Provide the [X, Y] coordinate of the cell's center where the given text is located.  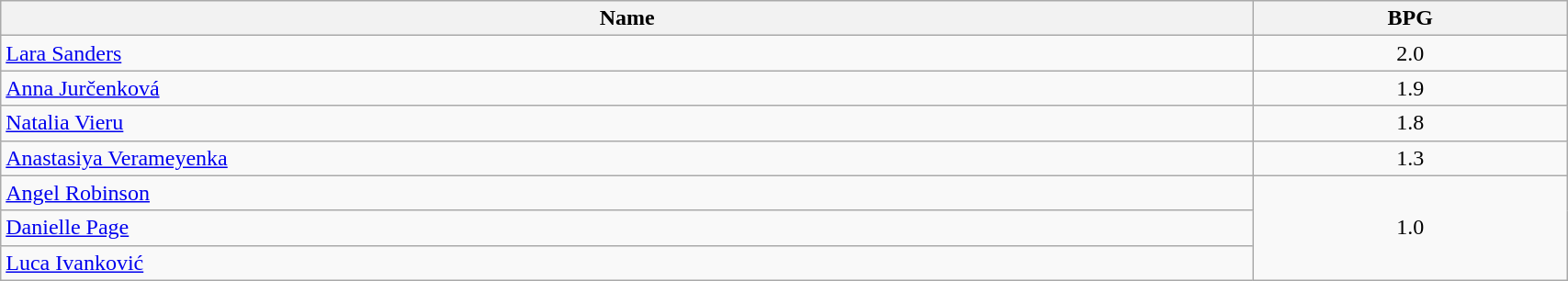
Anastasiya Verameyenka [627, 158]
1.0 [1411, 228]
Anna Jurčenková [627, 88]
Luca Ivanković [627, 263]
BPG [1411, 18]
Lara Sanders [627, 53]
2.0 [1411, 53]
Danielle Page [627, 228]
Name [627, 18]
Angel Robinson [627, 193]
1.8 [1411, 123]
1.9 [1411, 88]
Natalia Vieru [627, 123]
1.3 [1411, 158]
